Provide the (x, y) coordinate of the cell's center where the given text is located.  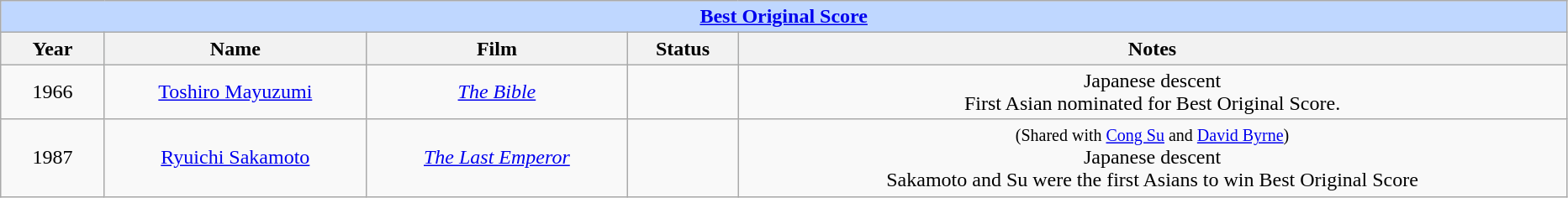
Toshiro Mayuzumi (235, 92)
Status (683, 49)
1987 (53, 158)
Ryuichi Sakamoto (235, 158)
Year (53, 49)
Film (496, 49)
(Shared with Cong Su and David Byrne)Japanese descentSakamoto and Su were the first Asians to win Best Original Score (1153, 158)
Best Original Score (784, 17)
Notes (1153, 49)
Name (235, 49)
The Bible (496, 92)
Japanese descentFirst Asian nominated for Best Original Score. (1153, 92)
The Last Emperor (496, 158)
1966 (53, 92)
